Provide the [X, Y] coordinate of the cell's center where the given text is located.  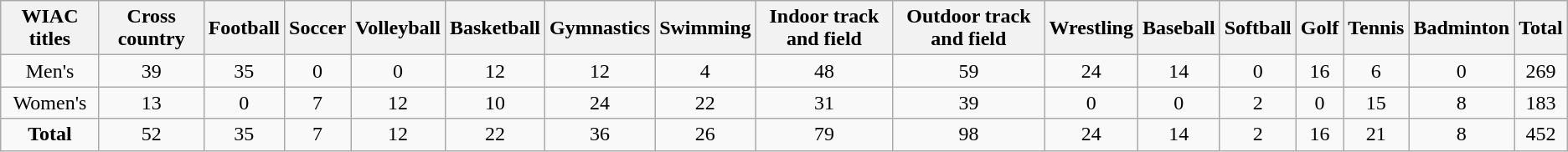
59 [968, 71]
4 [705, 71]
Gymnastics [600, 28]
15 [1376, 103]
26 [705, 134]
Tennis [1376, 28]
52 [151, 134]
48 [824, 71]
Baseball [1179, 28]
Men's [50, 71]
Golf [1319, 28]
Outdoor track and field [968, 28]
Softball [1258, 28]
Cross country [151, 28]
269 [1541, 71]
13 [151, 103]
Swimming [705, 28]
Indoor track and field [824, 28]
452 [1541, 134]
Football [244, 28]
21 [1376, 134]
Basketball [494, 28]
79 [824, 134]
Wrestling [1091, 28]
31 [824, 103]
36 [600, 134]
98 [968, 134]
Soccer [318, 28]
183 [1541, 103]
Volleyball [399, 28]
10 [494, 103]
Badminton [1462, 28]
Women's [50, 103]
6 [1376, 71]
WIAC titles [50, 28]
